Extract the (x, y) coordinate from the center of the cell holding the provided text.  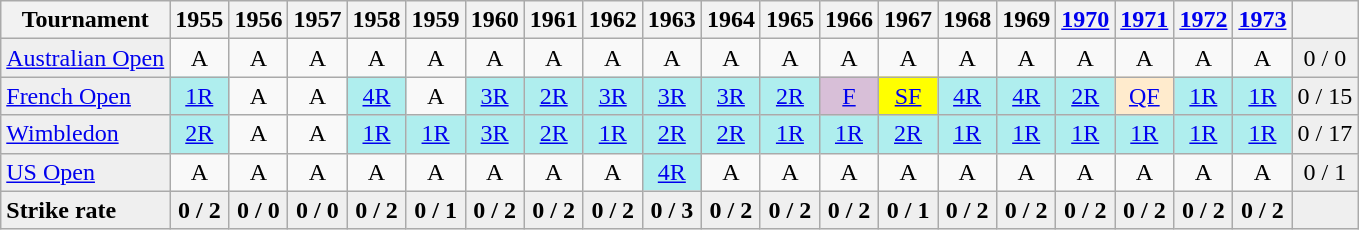
1968 (968, 20)
F (848, 96)
1971 (1144, 20)
SF (908, 96)
QF (1144, 96)
1970 (1086, 20)
0 / 17 (1325, 134)
1966 (848, 20)
1957 (318, 20)
1955 (200, 20)
1964 (730, 20)
US Open (86, 172)
1969 (1026, 20)
1962 (612, 20)
Wimbledon (86, 134)
1956 (258, 20)
1967 (908, 20)
1958 (376, 20)
1972 (1204, 20)
Strike rate (86, 210)
1965 (790, 20)
French Open (86, 96)
1959 (436, 20)
0 / 3 (672, 210)
0 / 15 (1325, 96)
1961 (554, 20)
1963 (672, 20)
1960 (494, 20)
Australian Open (86, 58)
1973 (1262, 20)
Tournament (86, 20)
